Return the (x, y) coordinate for the center point of the cell that contains the specified text.  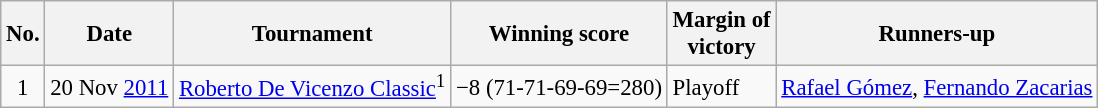
Playoff (722, 87)
No. (23, 34)
1 (23, 87)
Roberto De Vicenzo Classic1 (312, 87)
Winning score (560, 34)
Date (110, 34)
−8 (71-71-69-69=280) (560, 87)
Tournament (312, 34)
20 Nov 2011 (110, 87)
Runners-up (937, 34)
Rafael Gómez, Fernando Zacarias (937, 87)
Margin ofvictory (722, 34)
